Determine the (x, y) coordinate at the center of the cell enclosing the given text.  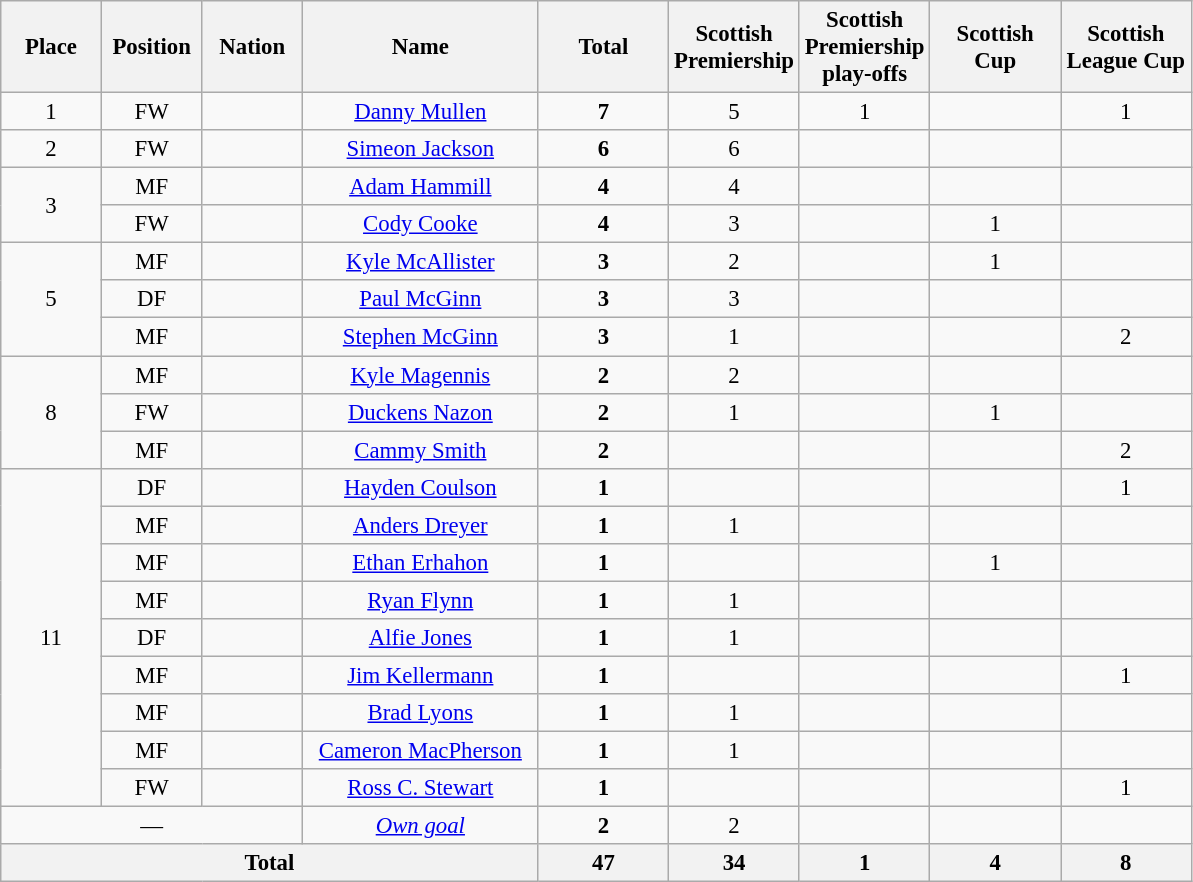
Nation (252, 47)
47 (604, 863)
Name (421, 47)
Stephen McGinn (421, 337)
Duckens Nazon (421, 412)
11 (52, 637)
Cody Cooke (421, 224)
Paul McGinn (421, 299)
Own goal (421, 826)
Adam Hammill (421, 187)
Place (52, 47)
Scottish Cup (996, 47)
Scottish Premiership play-offs (864, 47)
Ethan Erhahon (421, 563)
7 (604, 112)
Alfie Jones (421, 638)
Brad Lyons (421, 713)
Simeon Jackson (421, 149)
Hayden Coulson (421, 487)
Cameron MacPherson (421, 751)
Anders Dreyer (421, 525)
34 (734, 863)
Position (152, 47)
Ryan Flynn (421, 600)
Danny Mullen (421, 112)
— (152, 826)
Kyle Magennis (421, 375)
Scottish Premiership (734, 47)
Ross C. Stewart (421, 788)
Jim Kellermann (421, 675)
Scottish League Cup (1126, 47)
Kyle McAllister (421, 262)
Cammy Smith (421, 450)
